Locate the cell with the specified text and output its (X, Y) center coordinate. 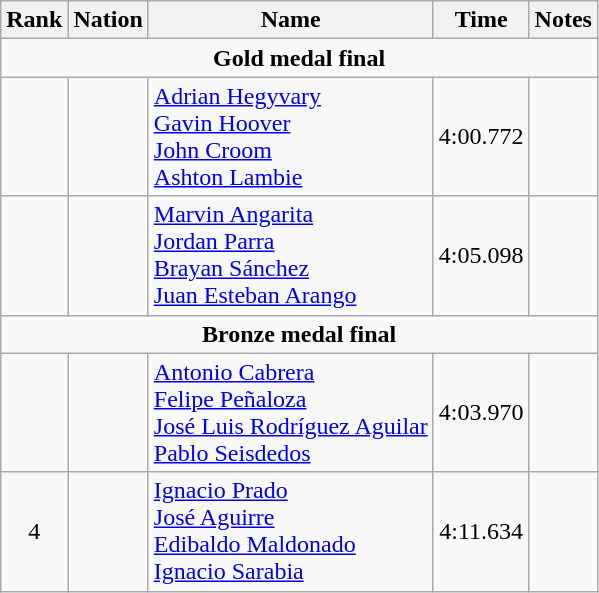
Notes (563, 20)
Time (481, 20)
Rank (34, 20)
Gold medal final (300, 58)
Adrian HegyvaryGavin HooverJohn CroomAshton Lambie (290, 136)
Marvin AngaritaJordan ParraBrayan SánchezJuan Esteban Arango (290, 256)
4 (34, 532)
4:05.098 (481, 256)
Ignacio PradoJosé AguirreEdibaldo MaldonadoIgnacio Sarabia (290, 532)
4:11.634 (481, 532)
4:03.970 (481, 412)
Bronze medal final (300, 334)
Antonio CabreraFelipe PeñalozaJosé Luis Rodríguez AguilarPablo Seisdedos (290, 412)
Nation (108, 20)
Name (290, 20)
4:00.772 (481, 136)
